Determine the [x, y] coordinate at the center of the cell enclosing the given text.  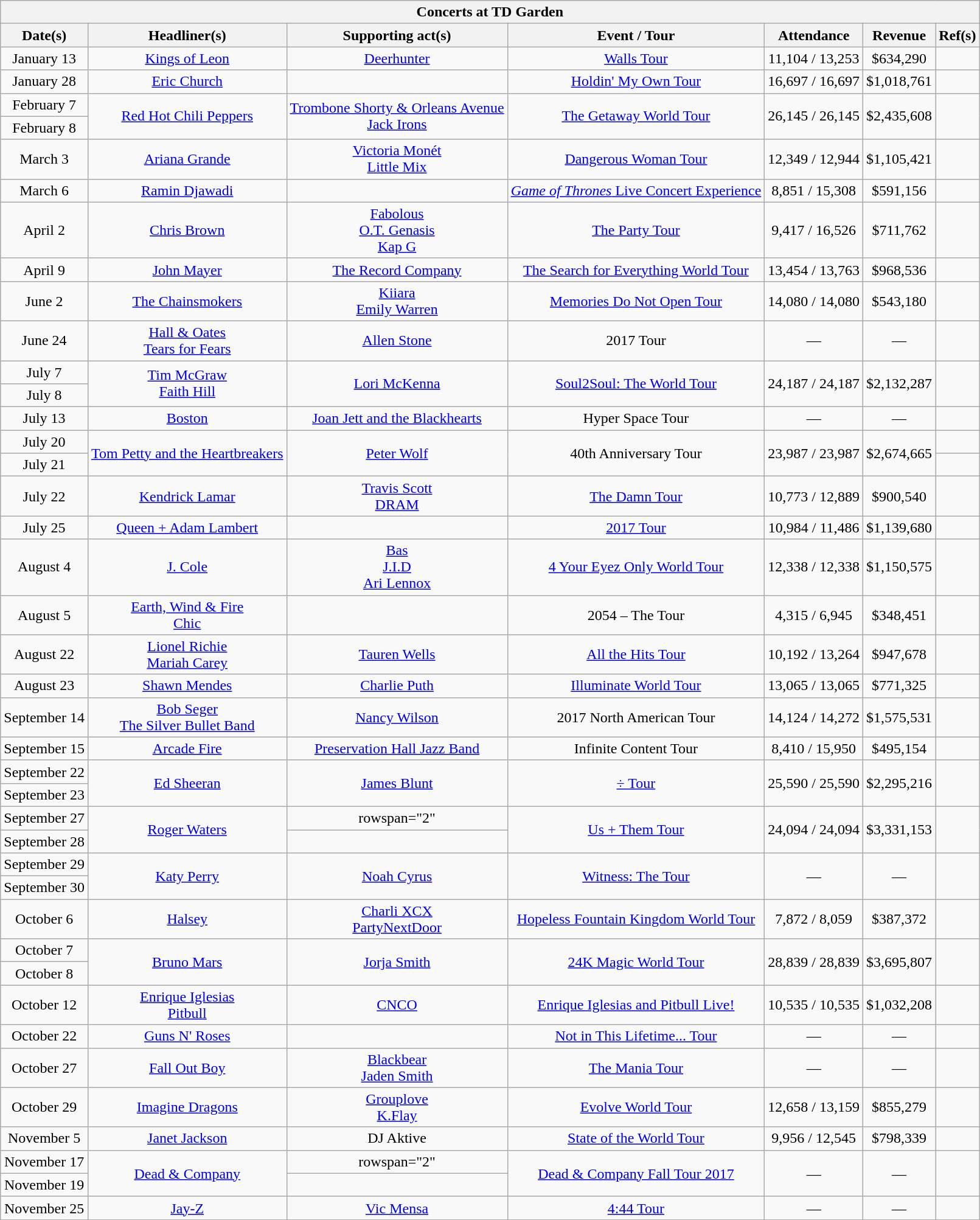
$1,105,421 [899, 159]
September 29 [44, 865]
FabolousO.T. GenasisKap G [397, 230]
Tauren Wells [397, 655]
John Mayer [187, 270]
25,590 / 25,590 [814, 783]
January 13 [44, 58]
13,454 / 13,763 [814, 270]
Chris Brown [187, 230]
January 28 [44, 82]
4 Your Eyez Only World Tour [636, 567]
Enrique Iglesias and Pitbull Live! [636, 1005]
Noah Cyrus [397, 876]
Janet Jackson [187, 1138]
$591,156 [899, 190]
Hyper Space Tour [636, 419]
2054 – The Tour [636, 615]
July 7 [44, 372]
Tim McGrawFaith Hill [187, 383]
The Chainsmokers [187, 301]
Lionel RichieMariah Carey [187, 655]
Bruno Mars [187, 962]
August 4 [44, 567]
Hopeless Fountain Kingdom World Tour [636, 919]
Hall & OatesTears for Fears [187, 341]
August 5 [44, 615]
Earth, Wind & FireChic [187, 615]
Witness: The Tour [636, 876]
October 6 [44, 919]
The Search for Everything World Tour [636, 270]
October 7 [44, 950]
14,080 / 14,080 [814, 301]
9,417 / 16,526 [814, 230]
CNCO [397, 1005]
$634,290 [899, 58]
Joan Jett and the Blackhearts [397, 419]
9,956 / 12,545 [814, 1138]
Ramin Djawadi [187, 190]
$348,451 [899, 615]
40th Anniversary Tour [636, 453]
Dangerous Woman Tour [636, 159]
$855,279 [899, 1107]
Us + Them Tour [636, 829]
2017 North American Tour [636, 717]
Attendance [814, 35]
24K Magic World Tour [636, 962]
$1,032,208 [899, 1005]
March 3 [44, 159]
March 6 [44, 190]
Dead & Company Fall Tour 2017 [636, 1173]
July 22 [44, 497]
Halsey [187, 919]
$495,154 [899, 748]
Infinite Content Tour [636, 748]
Red Hot Chili Peppers [187, 116]
Trombone Shorty & Orleans AvenueJack Irons [397, 116]
Concerts at TD Garden [490, 12]
$711,762 [899, 230]
July 25 [44, 528]
Vic Mensa [397, 1208]
Jorja Smith [397, 962]
14,124 / 14,272 [814, 717]
Ed Sheeran [187, 783]
Holdin' My Own Tour [636, 82]
24,094 / 24,094 [814, 829]
10,535 / 10,535 [814, 1005]
The Getaway World Tour [636, 116]
All the Hits Tour [636, 655]
KiiaraEmily Warren [397, 301]
February 8 [44, 128]
$1,575,531 [899, 717]
The Damn Tour [636, 497]
October 12 [44, 1005]
$1,018,761 [899, 82]
$900,540 [899, 497]
Nancy Wilson [397, 717]
September 14 [44, 717]
$543,180 [899, 301]
November 19 [44, 1185]
Deerhunter [397, 58]
Kings of Leon [187, 58]
August 23 [44, 686]
Soul2Soul: The World Tour [636, 383]
Roger Waters [187, 829]
Peter Wolf [397, 453]
Tom Petty and the Heartbreakers [187, 453]
September 23 [44, 795]
October 22 [44, 1036]
Queen + Adam Lambert [187, 528]
Victoria MonétLittle Mix [397, 159]
September 22 [44, 772]
September 28 [44, 842]
Memories Do Not Open Tour [636, 301]
$3,331,153 [899, 829]
23,987 / 23,987 [814, 453]
Imagine Dragons [187, 1107]
12,658 / 13,159 [814, 1107]
8,410 / 15,950 [814, 748]
10,192 / 13,264 [814, 655]
The Record Company [397, 270]
Date(s) [44, 35]
Kendrick Lamar [187, 497]
$968,536 [899, 270]
Fall Out Boy [187, 1067]
State of the World Tour [636, 1138]
Ref(s) [957, 35]
Boston [187, 419]
$1,150,575 [899, 567]
Bob SegerThe Silver Bullet Band [187, 717]
Event / Tour [636, 35]
Shawn Mendes [187, 686]
10,773 / 12,889 [814, 497]
Arcade Fire [187, 748]
Katy Perry [187, 876]
Not in This Lifetime... Tour [636, 1036]
8,851 / 15,308 [814, 190]
April 2 [44, 230]
July 13 [44, 419]
October 8 [44, 974]
28,839 / 28,839 [814, 962]
The Mania Tour [636, 1067]
4,315 / 6,945 [814, 615]
November 17 [44, 1162]
Headliner(s) [187, 35]
Eric Church [187, 82]
Charlie Puth [397, 686]
7,872 / 8,059 [814, 919]
Supporting act(s) [397, 35]
10,984 / 11,486 [814, 528]
12,338 / 12,338 [814, 567]
13,065 / 13,065 [814, 686]
DJ Aktive [397, 1138]
Revenue [899, 35]
Charli XCXPartyNextDoor [397, 919]
12,349 / 12,944 [814, 159]
September 30 [44, 888]
July 8 [44, 396]
J. Cole [187, 567]
June 24 [44, 341]
$2,132,287 [899, 383]
Lori McKenna [397, 383]
September 15 [44, 748]
$1,139,680 [899, 528]
November 5 [44, 1138]
Travis ScottDRAM [397, 497]
BasJ.I.DAri Lennox [397, 567]
24,187 / 24,187 [814, 383]
Walls Tour [636, 58]
$2,435,608 [899, 116]
4:44 Tour [636, 1208]
÷ Tour [636, 783]
August 22 [44, 655]
Enrique IglesiasPitbull [187, 1005]
July 21 [44, 465]
Jay-Z [187, 1208]
$771,325 [899, 686]
Game of Thrones Live Concert Experience [636, 190]
16,697 / 16,697 [814, 82]
$947,678 [899, 655]
September 27 [44, 818]
July 20 [44, 442]
BlackbearJaden Smith [397, 1067]
James Blunt [397, 783]
$2,295,216 [899, 783]
$2,674,665 [899, 453]
$387,372 [899, 919]
June 2 [44, 301]
February 7 [44, 105]
Ariana Grande [187, 159]
Illuminate World Tour [636, 686]
The Party Tour [636, 230]
October 27 [44, 1067]
Allen Stone [397, 341]
Dead & Company [187, 1173]
26,145 / 26,145 [814, 116]
Evolve World Tour [636, 1107]
GrouploveK.Flay [397, 1107]
October 29 [44, 1107]
Preservation Hall Jazz Band [397, 748]
$3,695,807 [899, 962]
November 25 [44, 1208]
Guns N' Roses [187, 1036]
$798,339 [899, 1138]
April 9 [44, 270]
11,104 / 13,253 [814, 58]
